Search for the cell housing the specified text and yield its [X, Y] center coordinate. 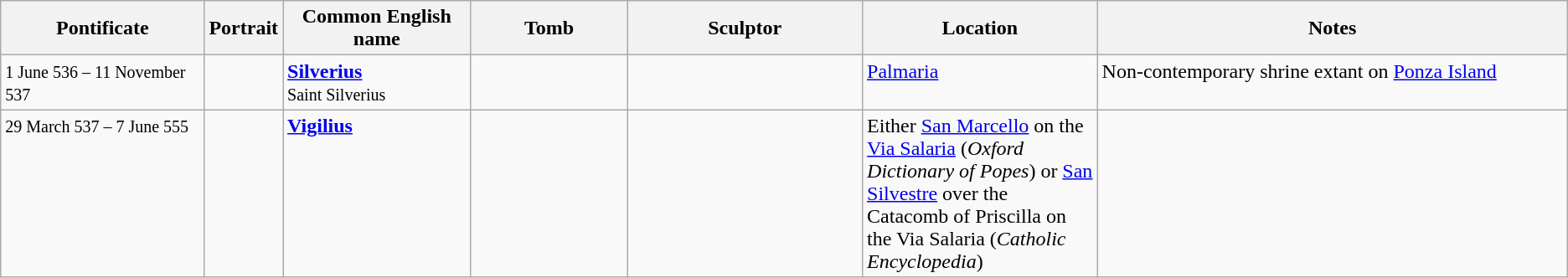
Portrait [244, 28]
Tomb [549, 28]
Vigilius [377, 193]
Notes [1332, 28]
1 June 536 – 11 November 537 [102, 82]
Location [980, 28]
Common English name [377, 28]
SilveriusSaint Silverius [377, 82]
Palmaria [980, 82]
Pontificate [102, 28]
Non-contemporary shrine extant on Ponza Island [1332, 82]
Sculptor [745, 28]
29 March 537 – 7 June 555 [102, 193]
